Detect which cell encompasses the target text, then output its (X, Y) center coordinate. 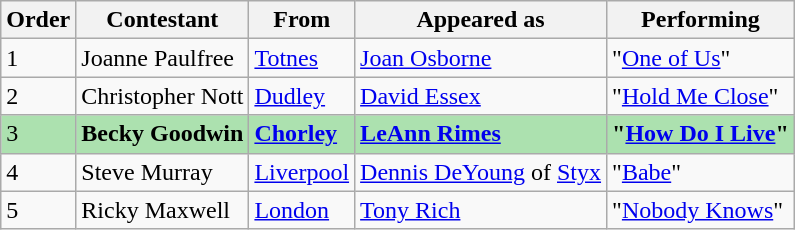
"Hold Me Close" (701, 96)
Dennis DeYoung of Styx (481, 172)
Appeared as (481, 20)
Liverpool (302, 172)
Tony Rich (481, 210)
"One of Us" (701, 58)
Joan Osborne (481, 58)
2 (38, 96)
Dudley (302, 96)
Ricky Maxwell (162, 210)
Performing (701, 20)
Christopher Nott (162, 96)
4 (38, 172)
London (302, 210)
Chorley (302, 134)
Joanne Paulfree (162, 58)
Totnes (302, 58)
LeAnn Rimes (481, 134)
Becky Goodwin (162, 134)
Contestant (162, 20)
From (302, 20)
5 (38, 210)
1 (38, 58)
"Nobody Knows" (701, 210)
Steve Murray (162, 172)
David Essex (481, 96)
3 (38, 134)
Order (38, 20)
"Babe" (701, 172)
"How Do I Live" (701, 134)
